For the text-containing cell, return its midpoint in [x, y] coordinate format. 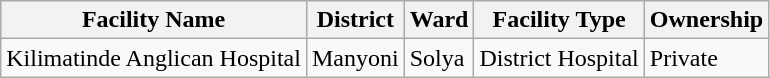
Ownership [706, 20]
Manyoni [355, 58]
District [355, 20]
Solya [439, 58]
Facility Name [154, 20]
Facility Type [559, 20]
District Hospital [559, 58]
Kilimatinde Anglican Hospital [154, 58]
Private [706, 58]
Ward [439, 20]
